Detect which cell encompasses the target text, then output its (X, Y) center coordinate. 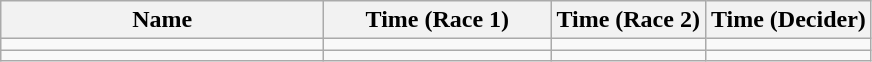
Time (Race 1) (438, 20)
Time (Decider) (788, 20)
Name (162, 20)
Time (Race 2) (628, 20)
